Pinpoint the cell where the given text exists, returning its (x, y) midpoint coordinate. 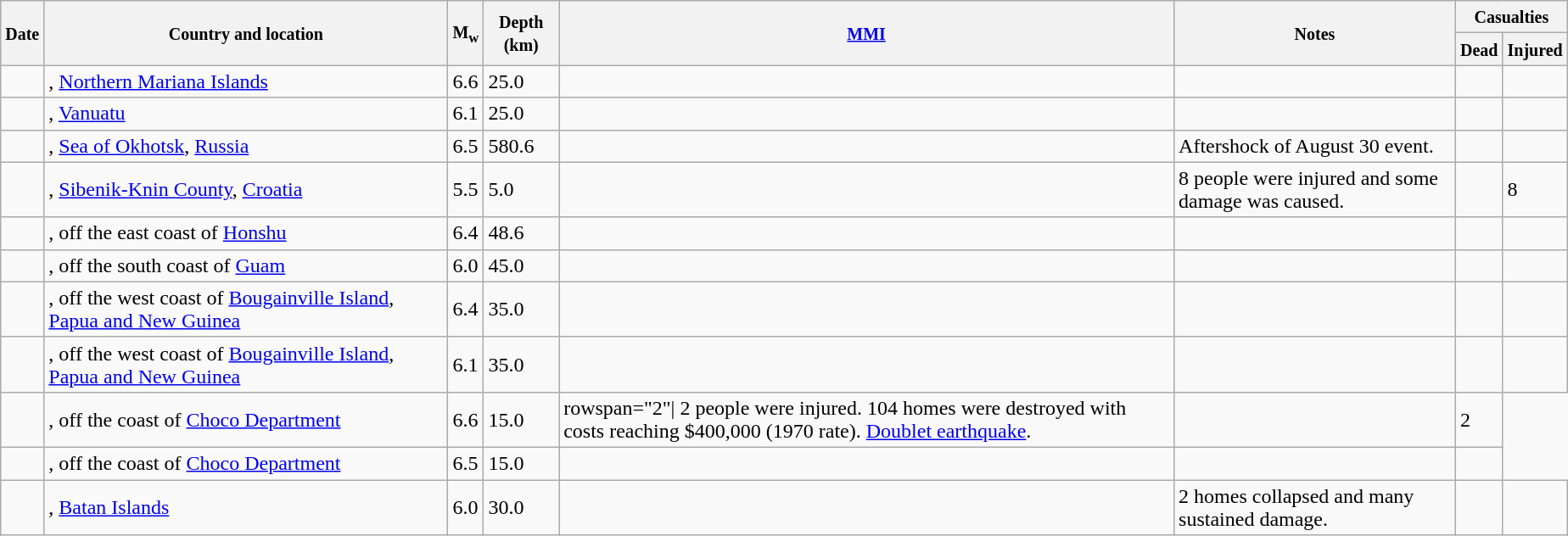
30.0 (521, 507)
, Northern Mariana Islands (246, 81)
Aftershock of August 30 event. (1315, 146)
rowspan="2"| 2 people were injured. 104 homes were destroyed with costs reaching $400,000 (1970 rate). Doublet earthquake. (867, 419)
MMI (867, 33)
Mw (466, 33)
, Vanuatu (246, 114)
, Sibenik-Knin County, Croatia (246, 190)
Date (22, 33)
48.6 (521, 233)
, off the east coast of Honshu (246, 233)
8 (1535, 190)
, off the south coast of Guam (246, 265)
5.5 (466, 190)
580.6 (521, 146)
2 (1479, 419)
, Batan Islands (246, 507)
Casualties (1511, 17)
Dead (1479, 49)
Country and location (246, 33)
Notes (1315, 33)
8 people were injured and some damage was caused. (1315, 190)
2 homes collapsed and many sustained damage. (1315, 507)
5.0 (521, 190)
, Sea of Okhotsk, Russia (246, 146)
Injured (1535, 49)
45.0 (521, 265)
Depth (km) (521, 33)
